Scan for the cell matching the given text and deliver its (X, Y) coordinate at center. 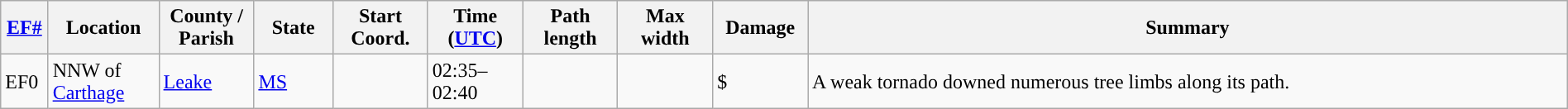
County / Parish (207, 28)
Leake (207, 81)
Max width (665, 28)
02:35–02:40 (475, 81)
EF0 (25, 81)
Location (103, 28)
Summary (1188, 28)
Damage (761, 28)
MS (294, 81)
$ (761, 81)
State (294, 28)
EF# (25, 28)
NNW of Carthage (103, 81)
Start Coord. (380, 28)
Time (UTC) (475, 28)
A weak tornado downed numerous tree limbs along its path. (1188, 81)
Path length (571, 28)
